Find where the given text appears and provide that cell's center as [X, Y] coordinate. 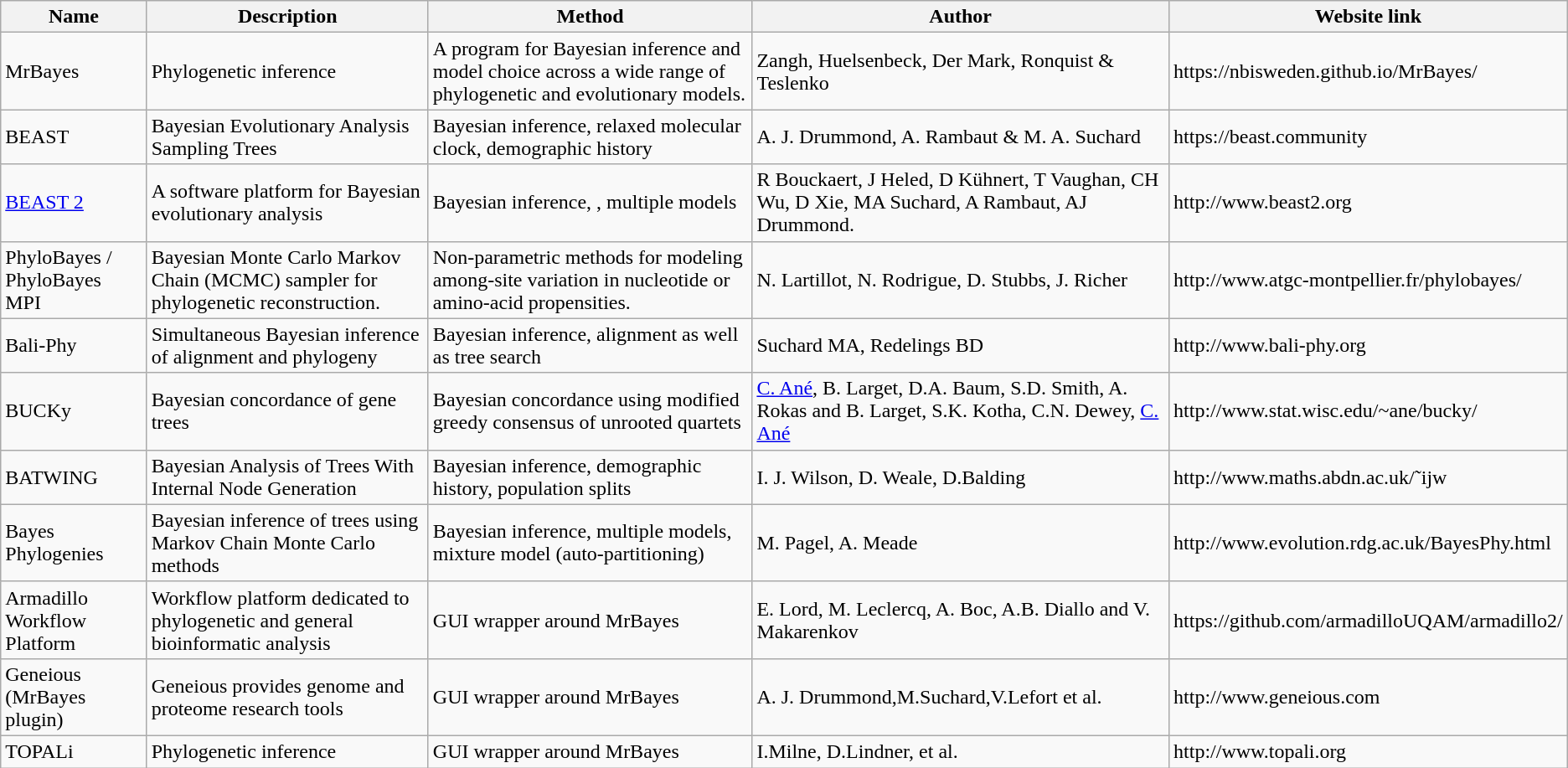
N. Lartillot, N. Rodrigue, D. Stubbs, J. Richer [961, 280]
https://nbisweden.github.io/MrBayes/ [1369, 71]
A. J. Drummond,M.Suchard,V.Lefort et al. [961, 697]
Suchard MA, Redelings BD [961, 345]
A program for Bayesian inference and model choice across a wide range of phylogenetic and evolutionary models. [590, 71]
Bali-Phy [74, 345]
BEAST [74, 137]
Armadillo Workflow Platform [74, 620]
Zangh, Huelsenbeck, Der Mark, Ronquist & Teslenko [961, 71]
Simultaneous Bayesian inference of alignment and phylogeny [287, 345]
BEAST 2 [74, 203]
https://github.com/armadilloUQAM/armadillo2/ [1369, 620]
Workflow platform dedicated to phylogenetic and general bioinformatic analysis [287, 620]
http://www.atgc-montpellier.fr/phylobayes/ [1369, 280]
http://www.beast2.org [1369, 203]
E. Lord, M. Leclercq, A. Boc, A.B. Diallo and V. Makarenkov [961, 620]
https://beast.community [1369, 137]
Bayesian Analysis of Trees With Internal Node Generation [287, 477]
http://www.evolution.rdg.ac.uk/BayesPhy.html [1369, 543]
A. J. Drummond, A. Rambaut & M. A. Suchard [961, 137]
PhyloBayes / PhyloBayes MPI [74, 280]
I. J. Wilson, D. Weale, D.Balding [961, 477]
Bayesian inference of trees using Markov Chain Monte Carlo methods [287, 543]
Geneious provides genome and proteome research tools [287, 697]
Bayesian inference, demographic history, population splits [590, 477]
http://www.topali.org [1369, 751]
A software platform for Bayesian evolutionary analysis [287, 203]
http://www.stat.wisc.edu/~ane/bucky/ [1369, 411]
BATWING [74, 477]
Bayesian inference, , multiple models [590, 203]
I.Milne, D.Lindner, et al. [961, 751]
R Bouckaert, J Heled, D Kühnert, T Vaughan, CH Wu, D Xie, MA Suchard, A Rambaut, AJ Drummond. [961, 203]
C. Ané, B. Larget, D.A. Baum, S.D. Smith, A. Rokas and B. Larget, S.K. Kotha, C.N. Dewey, C. Ané [961, 411]
Bayesian inference, multiple models, mixture model (auto-partitioning) [590, 543]
MrBayes [74, 71]
Website link [1369, 17]
Bayesian Monte Carlo Markov Chain (MCMC) sampler for phylogenetic reconstruction. [287, 280]
Bayesian concordance using modified greedy consensus of unrooted quartets [590, 411]
BUCKy [74, 411]
Description [287, 17]
http://www.geneious.com [1369, 697]
http://www.bali-phy.org [1369, 345]
Bayesian inference, alignment as well as tree search [590, 345]
Bayesian inference, relaxed molecular clock, demographic history [590, 137]
Author [961, 17]
Name [74, 17]
Geneious (MrBayes plugin) [74, 697]
Non-parametric methods for modeling among-site variation in nucleotide or amino-acid propensities. [590, 280]
Method [590, 17]
http://www.maths.abdn.ac.uk/˜ijw [1369, 477]
TOPALi [74, 751]
Bayesian Evolutionary Analysis Sampling Trees [287, 137]
Bayes Phylogenies [74, 543]
M. Pagel, A. Meade [961, 543]
Bayesian concordance of gene trees [287, 411]
